Find where the given text appears and provide that cell's center as [x, y] coordinate. 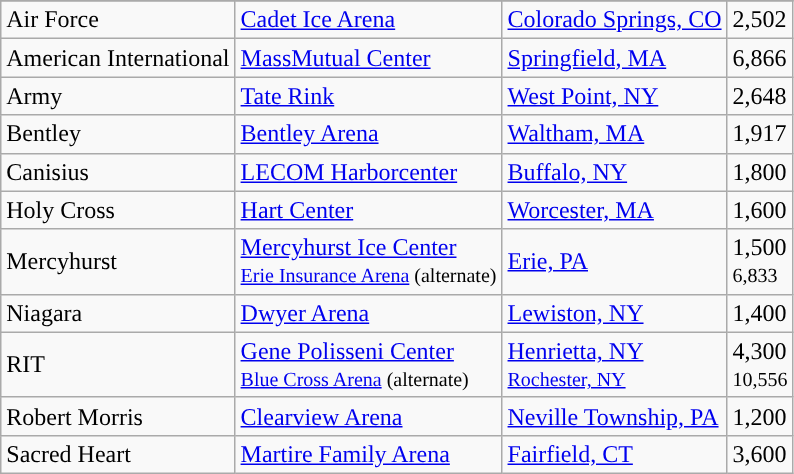
1,400 [760, 313]
Bentley [118, 134]
2,502 [760, 20]
3,600 [760, 454]
Erie, PA [614, 262]
Mercyhurst Ice CenterErie Insurance Arena (alternate) [368, 262]
Tate Rink [368, 96]
Army [118, 96]
Waltham, MA [614, 134]
1,800 [760, 172]
Bentley Arena [368, 134]
Martire Family Arena [368, 454]
Clearview Arena [368, 416]
Niagara [118, 313]
Lewiston, NY [614, 313]
1,917 [760, 134]
2,648 [760, 96]
4,30010,556 [760, 364]
Henrietta, NYRochester, NY [614, 364]
Dwyer Arena [368, 313]
Gene Polisseni CenterBlue Cross Arena (alternate) [368, 364]
Mercyhurst [118, 262]
American International [118, 58]
West Point, NY [614, 96]
LECOM Harborcenter [368, 172]
6,866 [760, 58]
Neville Township, PA [614, 416]
Buffalo, NY [614, 172]
Springfield, MA [614, 58]
RIT [118, 364]
Cadet Ice Arena [368, 20]
Sacred Heart [118, 454]
Canisius [118, 172]
MassMutual Center [368, 58]
Air Force [118, 20]
1,600 [760, 210]
Worcester, MA [614, 210]
1,5006,833 [760, 262]
Holy Cross [118, 210]
Robert Morris [118, 416]
1,200 [760, 416]
Colorado Springs, CO [614, 20]
Hart Center [368, 210]
Fairfield, CT [614, 454]
